Identify which cell holds the provided text, then report its [x, y] central coordinate. 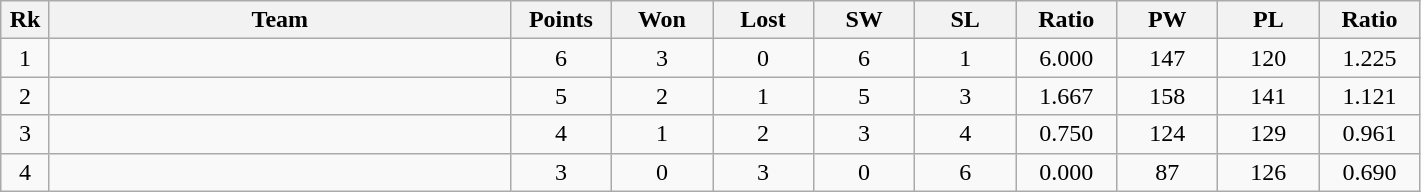
Team [280, 20]
124 [1168, 134]
1.121 [1370, 96]
Rk [26, 20]
SL [966, 20]
147 [1168, 58]
141 [1268, 96]
PW [1168, 20]
PL [1268, 20]
SW [864, 20]
0.750 [1066, 134]
0.690 [1370, 172]
158 [1168, 96]
129 [1268, 134]
87 [1168, 172]
0.000 [1066, 172]
1.225 [1370, 58]
6.000 [1066, 58]
Points [560, 20]
Won [662, 20]
Lost [762, 20]
120 [1268, 58]
0.961 [1370, 134]
1.667 [1066, 96]
126 [1268, 172]
